Scan for the cell matching the given text and deliver its [x, y] coordinate at center. 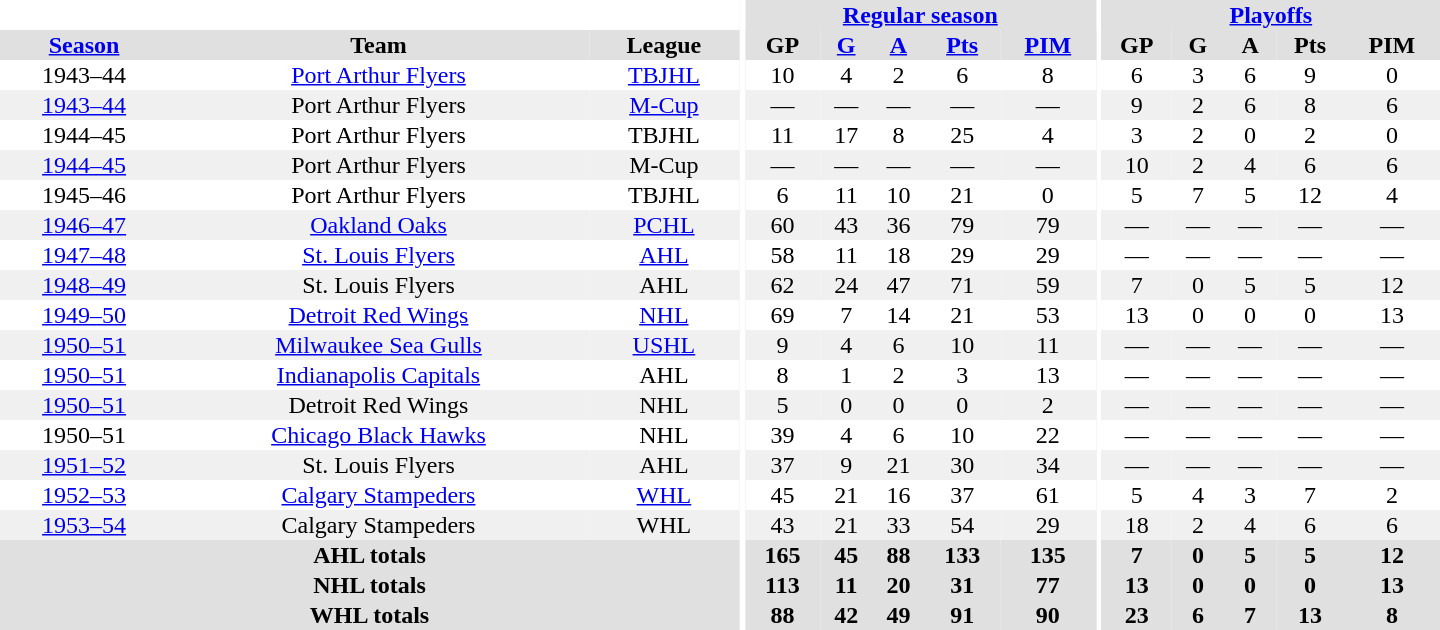
69 [782, 315]
165 [782, 555]
Playoffs [1271, 15]
91 [962, 615]
30 [962, 465]
60 [782, 225]
1 [846, 375]
33 [898, 525]
42 [846, 615]
1947–48 [84, 255]
1946–47 [84, 225]
1948–49 [84, 285]
22 [1048, 435]
39 [782, 435]
Team [378, 45]
PCHL [664, 225]
WHL totals [370, 615]
90 [1048, 615]
24 [846, 285]
62 [782, 285]
16 [898, 495]
113 [782, 585]
Oakland Oaks [378, 225]
36 [898, 225]
Regular season [920, 15]
Indianapolis Capitals [378, 375]
NHL totals [370, 585]
59 [1048, 285]
1945–46 [84, 195]
71 [962, 285]
1949–50 [84, 315]
20 [898, 585]
USHL [664, 345]
23 [1137, 615]
League [664, 45]
Milwaukee Sea Gulls [378, 345]
Chicago Black Hawks [378, 435]
135 [1048, 555]
1953–54 [84, 525]
58 [782, 255]
49 [898, 615]
AHL totals [370, 555]
34 [1048, 465]
1951–52 [84, 465]
53 [1048, 315]
77 [1048, 585]
17 [846, 135]
25 [962, 135]
14 [898, 315]
Season [84, 45]
54 [962, 525]
47 [898, 285]
31 [962, 585]
133 [962, 555]
61 [1048, 495]
1952–53 [84, 495]
